Capture the cell that displays the provided text and extract its (X, Y) central coordinate. 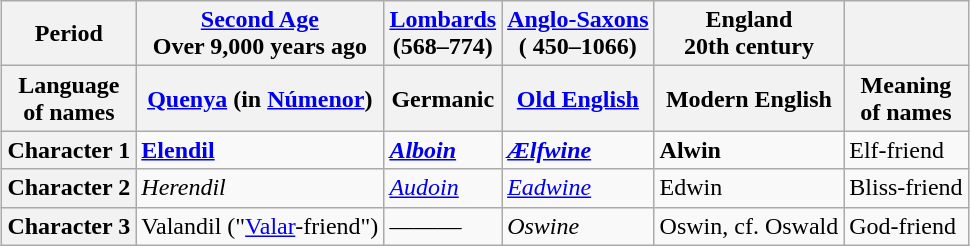
Alwin (749, 150)
Edwin (749, 188)
God-friend (906, 226)
Eadwine (578, 188)
Elf-friend (906, 150)
Lombards(568–774) (443, 34)
Character 2 (69, 188)
Modern English (749, 98)
England20th century (749, 34)
Second AgeOver 9,000 years ago (260, 34)
Alboin (443, 150)
Period (69, 34)
Character 1 (69, 150)
Quenya (in Númenor) (260, 98)
Germanic (443, 98)
Audoin (443, 188)
Character 3 (69, 226)
Old English (578, 98)
Bliss-friend (906, 188)
——— (443, 226)
Oswine (578, 226)
Meaningof names (906, 98)
Herendil (260, 188)
Oswin, cf. Oswald (749, 226)
Languageof names (69, 98)
Ælfwine (578, 150)
Elendil (260, 150)
Anglo-Saxons( 450–1066) (578, 34)
Valandil ("Valar-friend") (260, 226)
